Extract the (X, Y) coordinate from the center of the cell holding the provided text.  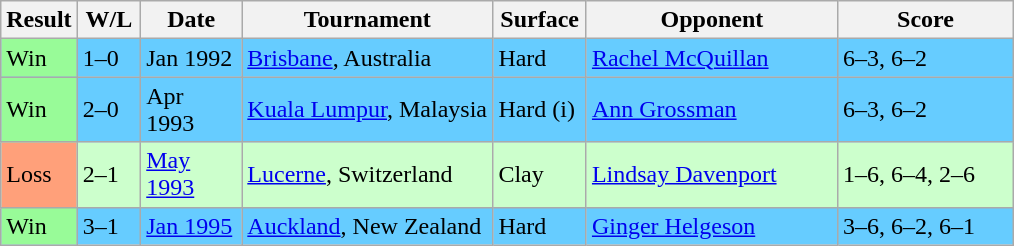
Jan 1992 (192, 58)
Hard (i) (540, 110)
Lucerne, Switzerland (368, 174)
Tournament (368, 20)
Jan 1995 (192, 226)
1–0 (109, 58)
Kuala Lumpur, Malaysia (368, 110)
Clay (540, 174)
Rachel McQuillan (712, 58)
Brisbane, Australia (368, 58)
Score (925, 20)
3–6, 6–2, 6–1 (925, 226)
2–0 (109, 110)
Ginger Helgeson (712, 226)
3–1 (109, 226)
Lindsay Davenport (712, 174)
Loss (39, 174)
Ann Grossman (712, 110)
2–1 (109, 174)
Surface (540, 20)
Date (192, 20)
Apr 1993 (192, 110)
Result (39, 20)
W/L (109, 20)
May 1993 (192, 174)
1–6, 6–4, 2–6 (925, 174)
Auckland, New Zealand (368, 226)
Opponent (712, 20)
